Return the (X, Y) coordinate for the center point of the cell that contains the specified text.  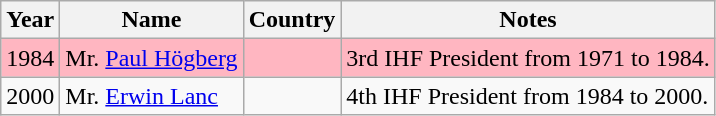
3rd IHF President from 1971 to 1984. (528, 58)
Name (152, 20)
1984 (30, 58)
Mr. Erwin Lanc (152, 96)
4th IHF President from 1984 to 2000. (528, 96)
Notes (528, 20)
Mr. Paul Högberg (152, 58)
Country (292, 20)
2000 (30, 96)
Year (30, 20)
